Determine the (X, Y) coordinate at the center of the cell enclosing the given text.  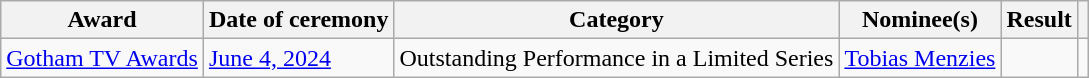
Category (616, 20)
Nominee(s) (920, 20)
Outstanding Performance in a Limited Series (616, 58)
Award (102, 20)
Date of ceremony (298, 20)
Result (1039, 20)
Tobias Menzies (920, 58)
June 4, 2024 (298, 58)
Gotham TV Awards (102, 58)
